Output the (X, Y) coordinate of the center of the cell containing the given text.  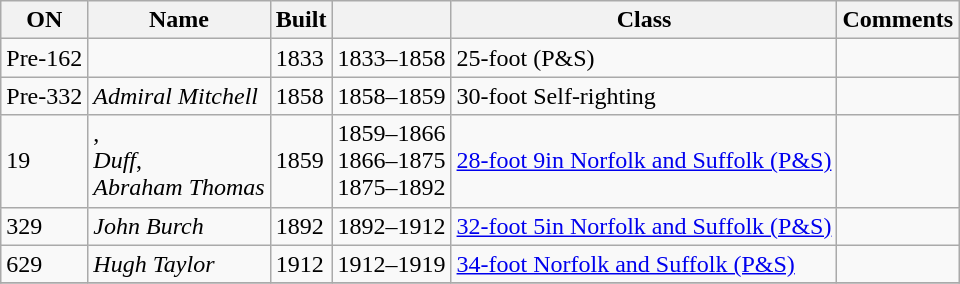
Class (644, 20)
1859 (301, 161)
Built (301, 20)
30-foot Self-righting (644, 96)
Pre-332 (44, 96)
629 (44, 264)
1859–18661866–18751875–1892 (392, 161)
1833 (301, 58)
Comments (898, 20)
1892–1912 (392, 226)
ON (44, 20)
John Burch (179, 226)
329 (44, 226)
1912–1919 (392, 264)
34-foot Norfolk and Suffolk (P&S) (644, 264)
28-foot 9in Norfolk and Suffolk (P&S) (644, 161)
,Duff,Abraham Thomas (179, 161)
1912 (301, 264)
Pre-162 (44, 58)
25-foot (P&S) (644, 58)
1858 (301, 96)
1833–1858 (392, 58)
Hugh Taylor (179, 264)
Admiral Mitchell (179, 96)
1858–1859 (392, 96)
1892 (301, 226)
32-foot 5in Norfolk and Suffolk (P&S) (644, 226)
19 (44, 161)
Name (179, 20)
